For the text-containing cell, return its midpoint in (x, y) coordinate format. 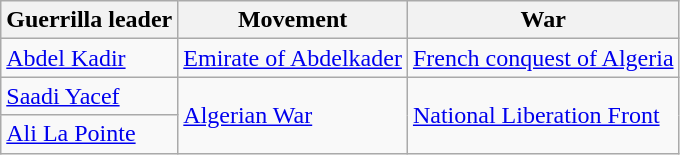
Ali La Pointe (90, 134)
French conquest of Algeria (543, 58)
Movement (293, 20)
Emirate of Abdelkader (293, 58)
Saadi Yacef (90, 96)
Guerrilla leader (90, 20)
National Liberation Front (543, 115)
War (543, 20)
Abdel Kadir (90, 58)
Algerian War (293, 115)
